Locate the cell with the specified text and output its (X, Y) center coordinate. 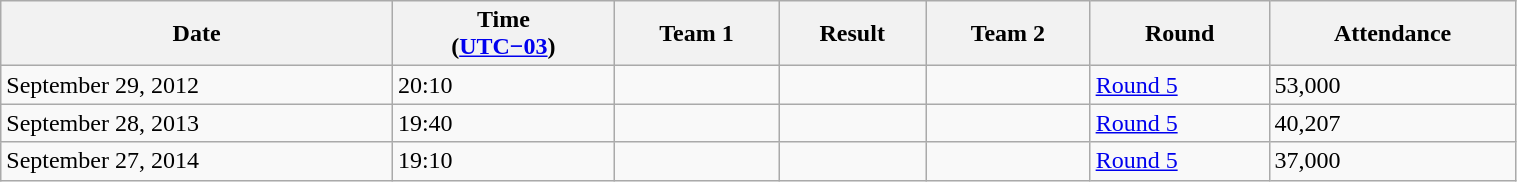
40,207 (1392, 123)
20:10 (503, 85)
53,000 (1392, 85)
Attendance (1392, 34)
Team 1 (696, 34)
Team 2 (1008, 34)
Time (UTC−03) (503, 34)
Date (197, 34)
September 29, 2012 (197, 85)
19:10 (503, 161)
Result (852, 34)
Round (1180, 34)
19:40 (503, 123)
September 28, 2013 (197, 123)
September 27, 2014 (197, 161)
37,000 (1392, 161)
